Capture the cell that displays the provided text and extract its [X, Y] central coordinate. 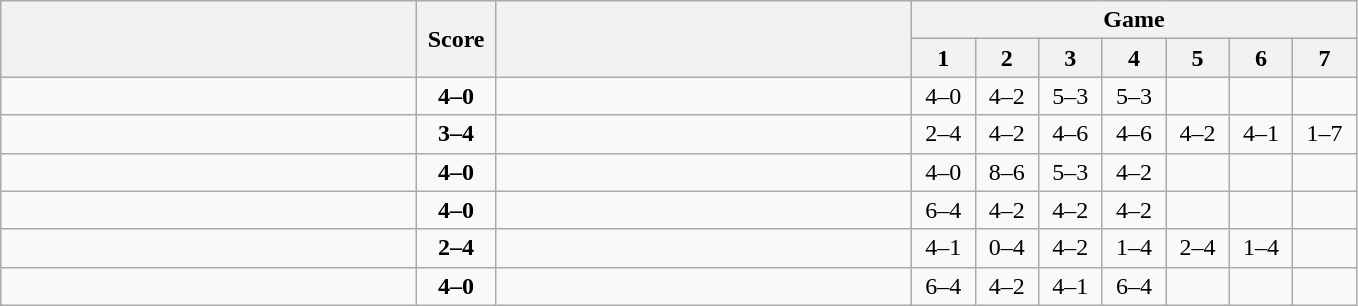
2 [1007, 58]
6 [1261, 58]
0–4 [1007, 248]
5 [1198, 58]
8–6 [1007, 172]
7 [1325, 58]
Score [456, 39]
4 [1134, 58]
Game [1134, 20]
1 [943, 58]
3–4 [456, 134]
3 [1071, 58]
1–7 [1325, 134]
